Detect which cell encompasses the target text, then output its [x, y] center coordinate. 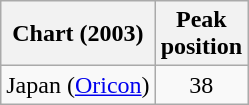
Japan (Oricon) [78, 85]
Peakposition [201, 34]
Chart (2003) [78, 34]
38 [201, 85]
